Identify which cell holds the provided text, then report its (x, y) central coordinate. 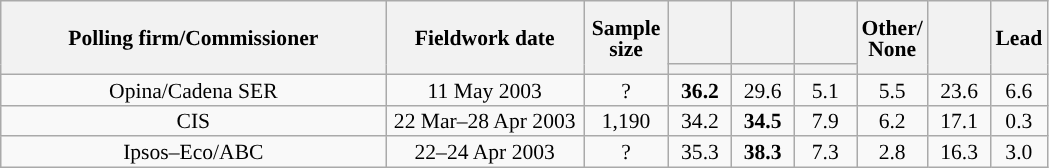
Polling firm/Commissioner (194, 38)
6.2 (892, 120)
7.3 (826, 152)
17.1 (960, 120)
22–24 Apr 2003 (485, 152)
11 May 2003 (485, 90)
6.6 (1018, 90)
Sample size (626, 38)
0.3 (1018, 120)
29.6 (762, 90)
5.5 (892, 90)
34.5 (762, 120)
Lead (1018, 38)
CIS (194, 120)
16.3 (960, 152)
5.1 (826, 90)
Ipsos–Eco/ABC (194, 152)
38.3 (762, 152)
1,190 (626, 120)
Fieldwork date (485, 38)
22 Mar–28 Apr 2003 (485, 120)
23.6 (960, 90)
35.3 (700, 152)
2.8 (892, 152)
3.0 (1018, 152)
Other/None (892, 38)
36.2 (700, 90)
34.2 (700, 120)
Opina/Cadena SER (194, 90)
7.9 (826, 120)
